Provide the (x, y) coordinate of the cell's center where the given text is located.  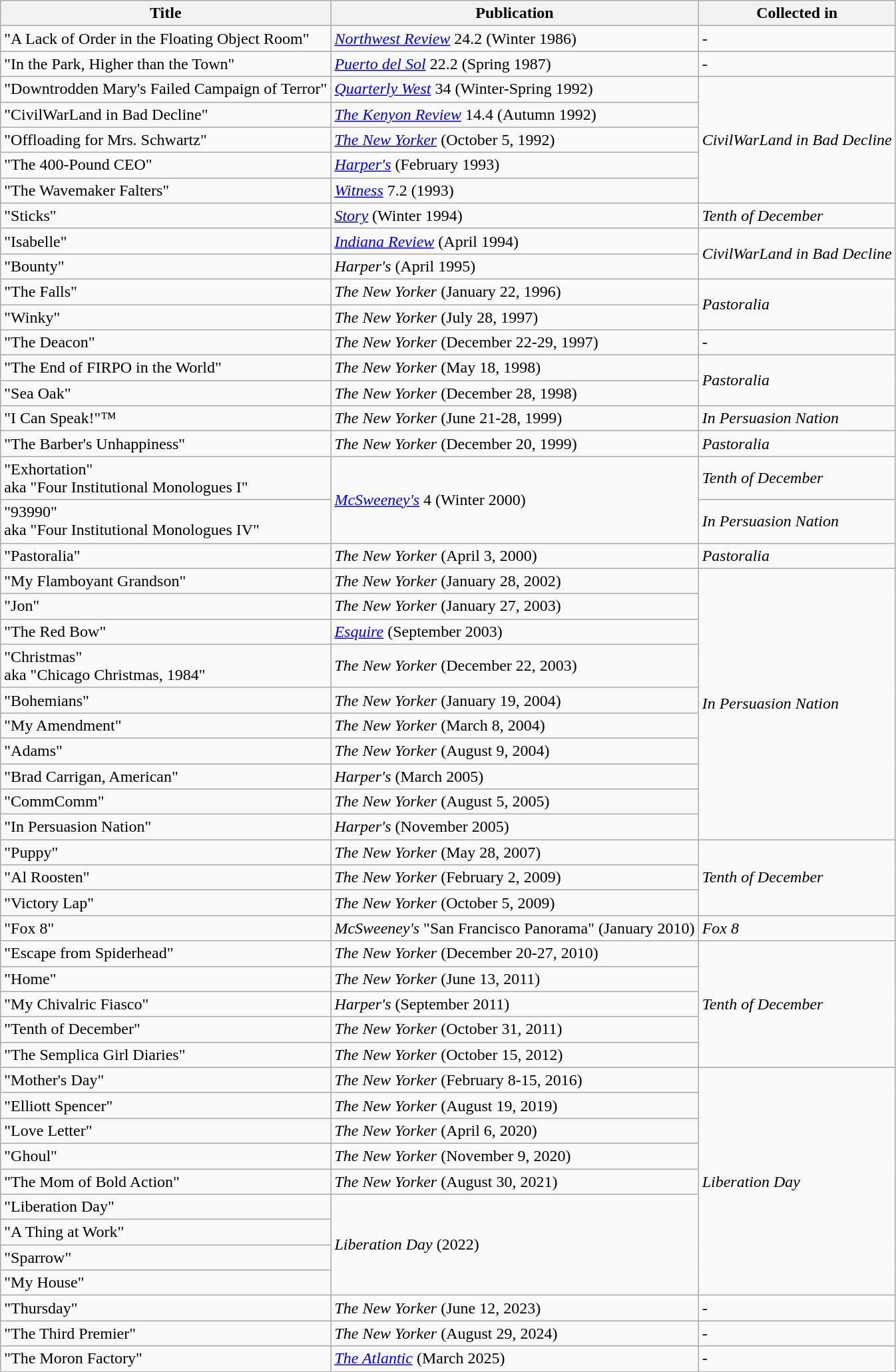
"I Can Speak!"™ (166, 419)
"In the Park, Higher than the Town" (166, 64)
The New Yorker (August 19, 2019) (515, 1105)
"My House" (166, 1283)
"Puppy" (166, 852)
The New Yorker (August 29, 2024) (515, 1333)
"Christmas"aka "Chicago Christmas, 1984" (166, 665)
The New Yorker (February 2, 2009) (515, 878)
The Atlantic (March 2025) (515, 1359)
"The Deacon" (166, 343)
"Home" (166, 979)
"CivilWarLand in Bad Decline" (166, 114)
"Winky" (166, 317)
The New Yorker (April 3, 2000) (515, 556)
The New Yorker (December 28, 1998) (515, 393)
The New Yorker (June 13, 2011) (515, 979)
The New Yorker (January 27, 2003) (515, 606)
"Liberation Day" (166, 1207)
Collected in (797, 13)
"My Chivalric Fiasco" (166, 1004)
Story (Winter 1994) (515, 216)
"In Persuasion Nation" (166, 827)
The New Yorker (March 8, 2004) (515, 725)
"The Wavemaker Falters" (166, 190)
"The Mom of Bold Action" (166, 1181)
Harper's (November 2005) (515, 827)
The New Yorker (January 19, 2004) (515, 700)
"Fox 8" (166, 928)
"Adams" (166, 751)
The New Yorker (June 21-28, 1999) (515, 419)
"Isabelle" (166, 241)
The New Yorker (August 9, 2004) (515, 751)
"Thursday" (166, 1308)
Quarterly West 34 (Winter-Spring 1992) (515, 89)
The Kenyon Review 14.4 (Autumn 1992) (515, 114)
"The Moron Factory" (166, 1359)
"Downtrodden Mary's Failed Campaign of Terror" (166, 89)
The New Yorker (December 22-29, 1997) (515, 343)
The New Yorker (December 20-27, 2010) (515, 953)
"CommComm" (166, 802)
"My Flamboyant Grandson" (166, 581)
"Al Roosten" (166, 878)
Fox 8 (797, 928)
Northwest Review 24.2 (Winter 1986) (515, 39)
"The End of FIRPO in the World" (166, 368)
Harper's (April 1995) (515, 266)
"Brad Carrigan, American" (166, 776)
Publication (515, 13)
"The Third Premier" (166, 1333)
"Tenth of December" (166, 1029)
The New Yorker (October 5, 1992) (515, 140)
The New Yorker (May 18, 1998) (515, 368)
"The Falls" (166, 291)
"A Thing at Work" (166, 1232)
The New Yorker (October 15, 2012) (515, 1055)
The New Yorker (May 28, 2007) (515, 852)
"Escape from Spiderhead" (166, 953)
The New Yorker (December 20, 1999) (515, 444)
The New Yorker (November 9, 2020) (515, 1156)
"Exhortation"aka "Four Institutional Monologues I" (166, 478)
McSweeney's "San Francisco Panorama" (January 2010) (515, 928)
The New Yorker (December 22, 2003) (515, 665)
"Victory Lap" (166, 903)
"Offloading for Mrs. Schwartz" (166, 140)
Title (166, 13)
Esquire (September 2003) (515, 631)
Liberation Day (2022) (515, 1245)
The New Yorker (October 31, 2011) (515, 1029)
"Mother's Day" (166, 1080)
Harper's (September 2011) (515, 1004)
"Sparrow" (166, 1258)
Indiana Review (April 1994) (515, 241)
The New Yorker (January 28, 2002) (515, 581)
"Love Letter" (166, 1130)
"Jon" (166, 606)
The New Yorker (August 5, 2005) (515, 802)
"My Amendment" (166, 725)
The New Yorker (February 8-15, 2016) (515, 1080)
The New Yorker (August 30, 2021) (515, 1181)
"A Lack of Order in the Floating Object Room" (166, 39)
Puerto del Sol 22.2 (Spring 1987) (515, 64)
"93990"aka "Four Institutional Monologues IV" (166, 522)
Witness 7.2 (1993) (515, 190)
Harper's (March 2005) (515, 776)
The New Yorker (April 6, 2020) (515, 1130)
The New Yorker (October 5, 2009) (515, 903)
Liberation Day (797, 1182)
Harper's (February 1993) (515, 165)
The New Yorker (January 22, 1996) (515, 291)
"Sea Oak" (166, 393)
"Sticks" (166, 216)
"Elliott Spencer" (166, 1105)
McSweeney's 4 (Winter 2000) (515, 500)
"The Barber's Unhappiness" (166, 444)
"Bohemians" (166, 700)
"Pastoralia" (166, 556)
"Bounty" (166, 266)
"The Semplica Girl Diaries" (166, 1055)
"The 400-Pound CEO" (166, 165)
The New Yorker (July 28, 1997) (515, 317)
"Ghoul" (166, 1156)
"The Red Bow" (166, 631)
The New Yorker (June 12, 2023) (515, 1308)
